Detect which cell encompasses the target text, then output its [X, Y] center coordinate. 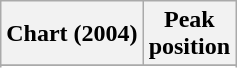
Peakposition [189, 34]
Chart (2004) [72, 34]
